Capture the cell that displays the provided text and extract its [x, y] central coordinate. 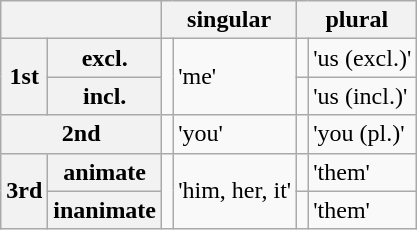
'you' [235, 134]
2nd [82, 134]
singular [230, 20]
'us (incl.)' [362, 96]
excl. [105, 58]
3rd [24, 191]
'him, her, it' [235, 191]
animate [105, 172]
'us (excl.)' [362, 58]
1st [24, 77]
'you (pl.)' [362, 134]
incl. [105, 96]
'me' [235, 77]
plural [357, 20]
inanimate [105, 210]
